Search for the cell housing the specified text and yield its (x, y) center coordinate. 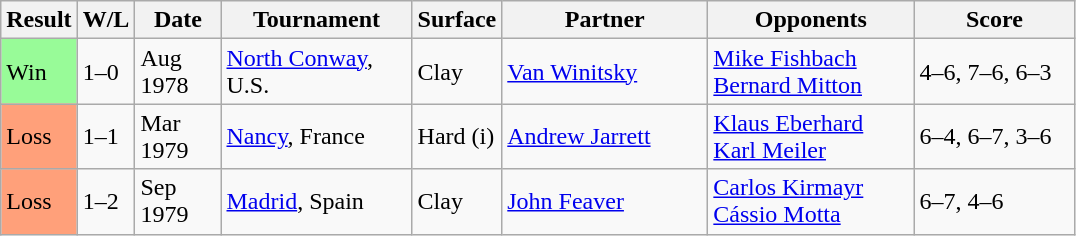
Mike Fishbach Bernard Mitton (811, 72)
1–2 (106, 202)
Opponents (811, 20)
Date (178, 20)
Van Winitsky (605, 72)
4–6, 7–6, 6–3 (994, 72)
Result (39, 20)
Hard (i) (457, 136)
Carlos Kirmayr Cássio Motta (811, 202)
Klaus Eberhard Karl Meiler (811, 136)
Tournament (316, 20)
Partner (605, 20)
Surface (457, 20)
Andrew Jarrett (605, 136)
John Feaver (605, 202)
6–7, 4–6 (994, 202)
Score (994, 20)
1–1 (106, 136)
W/L (106, 20)
Nancy, France (316, 136)
6–4, 6–7, 3–6 (994, 136)
Sep 1979 (178, 202)
Aug 1978 (178, 72)
1–0 (106, 72)
Madrid, Spain (316, 202)
Mar 1979 (178, 136)
North Conway, U.S. (316, 72)
Win (39, 72)
